Locate the cell with the specified text and output its (x, y) center coordinate. 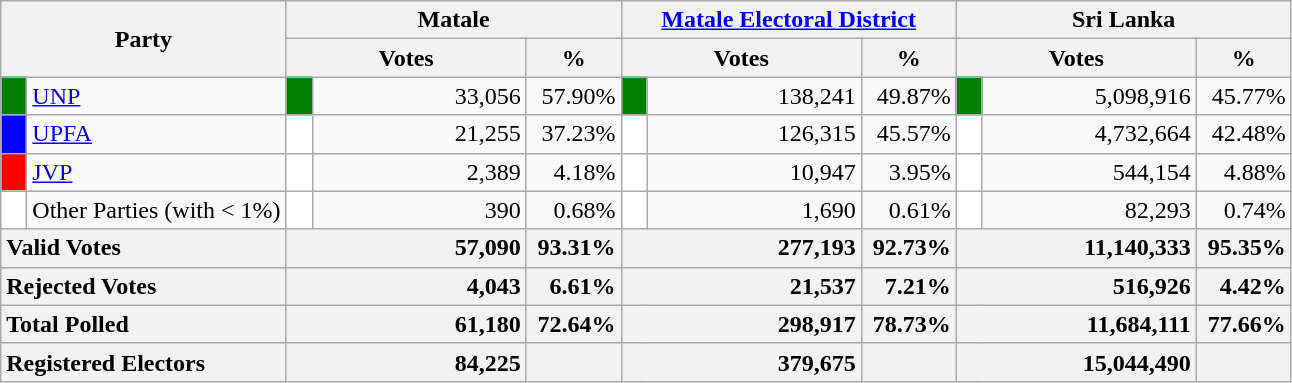
Matale Electoral District (788, 20)
4.42% (1244, 286)
4,732,664 (1089, 134)
Registered Electors (144, 362)
126,315 (754, 134)
138,241 (754, 96)
61,180 (406, 324)
390 (419, 210)
11,684,111 (1076, 324)
7.21% (908, 286)
516,926 (1076, 286)
Other Parties (with < 1%) (156, 210)
21,537 (741, 286)
82,293 (1089, 210)
57,090 (406, 248)
49.87% (908, 96)
78.73% (908, 324)
3.95% (908, 172)
2,389 (419, 172)
92.73% (908, 248)
4.18% (574, 172)
93.31% (574, 248)
42.48% (1244, 134)
277,193 (741, 248)
0.74% (1244, 210)
15,044,490 (1076, 362)
10,947 (754, 172)
298,917 (741, 324)
21,255 (419, 134)
Total Polled (144, 324)
45.57% (908, 134)
379,675 (741, 362)
33,056 (419, 96)
5,098,916 (1089, 96)
6.61% (574, 286)
Sri Lanka (1124, 20)
37.23% (574, 134)
77.66% (1244, 324)
JVP (156, 172)
Party (144, 39)
UNP (156, 96)
1,690 (754, 210)
0.68% (574, 210)
4,043 (406, 286)
45.77% (1244, 96)
UPFA (156, 134)
4.88% (1244, 172)
0.61% (908, 210)
Valid Votes (144, 248)
84,225 (406, 362)
544,154 (1089, 172)
95.35% (1244, 248)
72.64% (574, 324)
Rejected Votes (144, 286)
Matale (454, 20)
57.90% (574, 96)
11,140,333 (1076, 248)
